Determine the [x, y] coordinate at the center of the cell enclosing the given text.  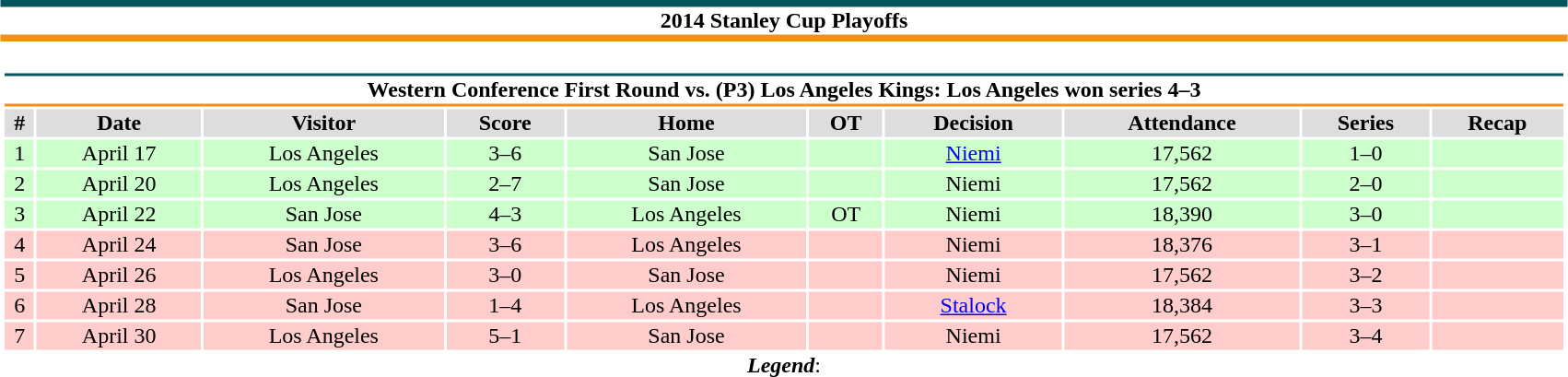
1 [19, 154]
# [19, 123]
Stalock [973, 305]
1–0 [1365, 154]
3 [19, 215]
4 [19, 244]
April 24 [119, 244]
6 [19, 305]
Series [1365, 123]
Decision [973, 123]
Visitor [323, 123]
April 20 [119, 183]
April 26 [119, 276]
April 30 [119, 336]
4–3 [505, 215]
Home [686, 123]
3–4 [1365, 336]
Score [505, 123]
1–4 [505, 305]
April 28 [119, 305]
3–1 [1365, 244]
Recap [1498, 123]
April 17 [119, 154]
18,390 [1182, 215]
5–1 [505, 336]
2 [19, 183]
2–0 [1365, 183]
2–7 [505, 183]
April 22 [119, 215]
Attendance [1182, 123]
7 [19, 336]
18,376 [1182, 244]
18,384 [1182, 305]
3–3 [1365, 305]
5 [19, 276]
3–2 [1365, 276]
Date [119, 123]
Western Conference First Round vs. (P3) Los Angeles Kings: Los Angeles won series 4–3 [783, 90]
2014 Stanley Cup Playoffs [784, 20]
